Find where the given text appears and provide that cell's center as [x, y] coordinate. 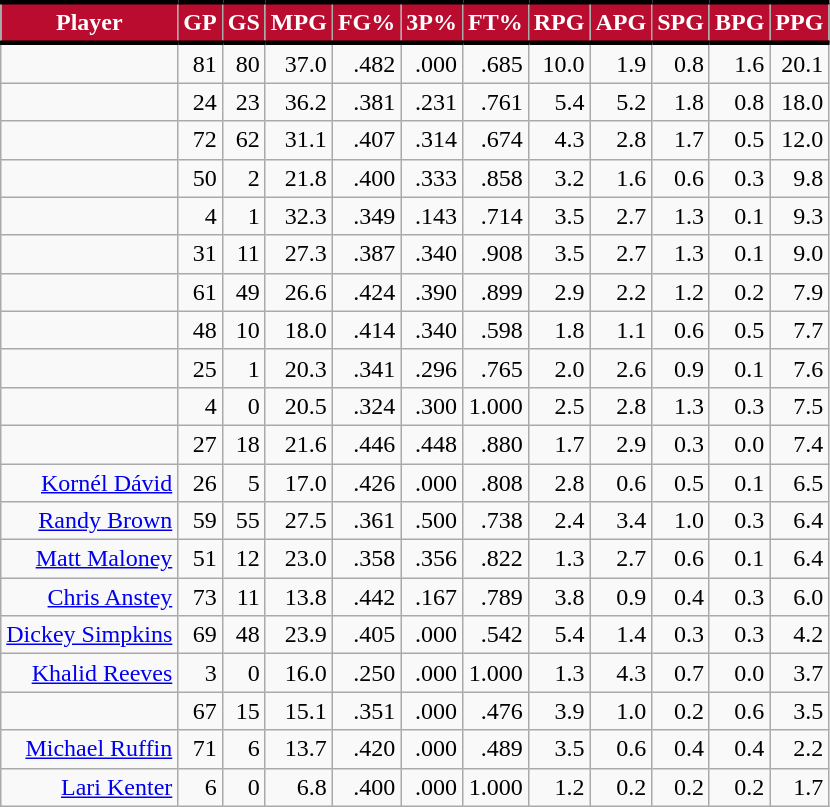
.808 [495, 483]
3.9 [559, 711]
16.0 [298, 673]
.765 [495, 368]
.361 [366, 521]
37.0 [298, 63]
7.5 [800, 406]
.426 [366, 483]
.761 [495, 102]
.356 [432, 559]
12 [244, 559]
2.6 [621, 368]
5 [244, 483]
21.6 [298, 444]
69 [200, 635]
1.9 [621, 63]
.738 [495, 521]
Player [90, 22]
.482 [366, 63]
20.1 [800, 63]
4.2 [800, 635]
.858 [495, 178]
27 [200, 444]
62 [244, 140]
Chris Anstey [90, 597]
25 [200, 368]
1.4 [621, 635]
.390 [432, 292]
27.3 [298, 254]
.333 [432, 178]
26.6 [298, 292]
3.2 [559, 178]
10 [244, 330]
.349 [366, 216]
.500 [432, 521]
Michael Ruffin [90, 749]
.448 [432, 444]
2.5 [559, 406]
GP [200, 22]
.489 [495, 749]
71 [200, 749]
23 [244, 102]
.899 [495, 292]
BPG [739, 22]
6.5 [800, 483]
2.4 [559, 521]
17.0 [298, 483]
MPG [298, 22]
3 [200, 673]
Randy Brown [90, 521]
51 [200, 559]
.442 [366, 597]
.231 [432, 102]
3P% [432, 22]
.908 [495, 254]
20.3 [298, 368]
GS [244, 22]
10.0 [559, 63]
5.2 [621, 102]
81 [200, 63]
24 [200, 102]
.300 [432, 406]
.167 [432, 597]
50 [200, 178]
.414 [366, 330]
12.0 [800, 140]
.685 [495, 63]
7.4 [800, 444]
3.7 [800, 673]
.880 [495, 444]
.387 [366, 254]
55 [244, 521]
PPG [800, 22]
2 [244, 178]
.789 [495, 597]
Matt Maloney [90, 559]
23.0 [298, 559]
26 [200, 483]
21.8 [298, 178]
18 [244, 444]
.250 [366, 673]
.476 [495, 711]
2.0 [559, 368]
20.5 [298, 406]
73 [200, 597]
.296 [432, 368]
49 [244, 292]
.324 [366, 406]
36.2 [298, 102]
7.7 [800, 330]
.358 [366, 559]
6.8 [298, 787]
.314 [432, 140]
32.3 [298, 216]
6.0 [800, 597]
.424 [366, 292]
9.8 [800, 178]
.674 [495, 140]
72 [200, 140]
Lari Kenter [90, 787]
SPG [681, 22]
.542 [495, 635]
31 [200, 254]
.405 [366, 635]
3.8 [559, 597]
APG [621, 22]
.446 [366, 444]
.420 [366, 749]
80 [244, 63]
9.3 [800, 216]
7.9 [800, 292]
67 [200, 711]
Dickey Simpkins [90, 635]
0.7 [681, 673]
59 [200, 521]
23.9 [298, 635]
.714 [495, 216]
13.8 [298, 597]
FT% [495, 22]
.598 [495, 330]
61 [200, 292]
RPG [559, 22]
Khalid Reeves [90, 673]
3.4 [621, 521]
.381 [366, 102]
27.5 [298, 521]
.407 [366, 140]
.351 [366, 711]
9.0 [800, 254]
7.6 [800, 368]
31.1 [298, 140]
1.1 [621, 330]
FG% [366, 22]
13.7 [298, 749]
15.1 [298, 711]
15 [244, 711]
.822 [495, 559]
.341 [366, 368]
Kornél Dávid [90, 483]
.143 [432, 216]
